For the text-containing cell, return its midpoint in [X, Y] coordinate format. 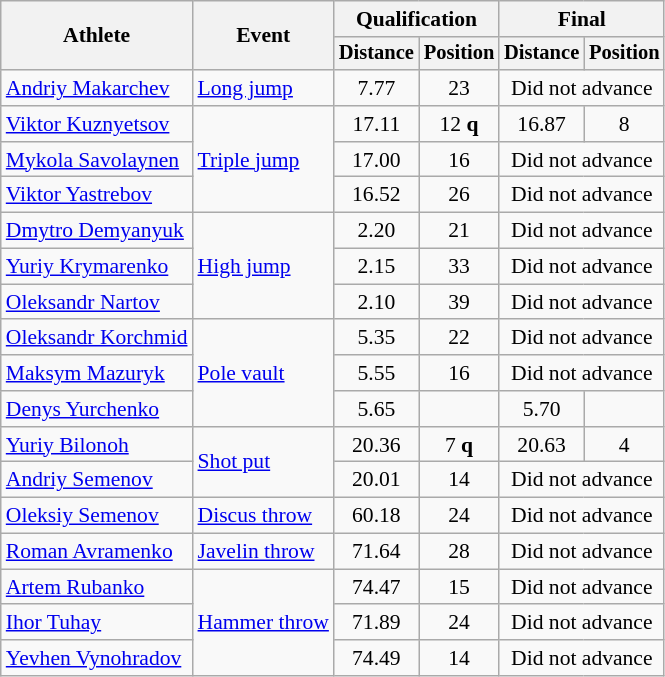
39 [459, 302]
17.11 [376, 124]
5.70 [542, 409]
Hammer throw [264, 622]
21 [459, 231]
Shot put [264, 462]
Discus throw [264, 516]
74.47 [376, 587]
Mykola Savolaynen [97, 160]
Yuriy Bilonoh [97, 445]
22 [459, 338]
Oleksandr Korchmid [97, 338]
Ihor Tuhay [97, 623]
Triple jump [264, 160]
Artem Rubanko [97, 587]
15 [459, 587]
28 [459, 552]
7.77 [376, 88]
71.89 [376, 623]
2.10 [376, 302]
Event [264, 36]
Qualification [416, 19]
20.36 [376, 445]
Pole vault [264, 374]
20.01 [376, 480]
Athlete [97, 36]
26 [459, 195]
5.55 [376, 373]
Andriy Semenov [97, 480]
16.87 [542, 124]
2.15 [376, 267]
High jump [264, 266]
4 [624, 445]
16.52 [376, 195]
Yevhen Vynohradov [97, 658]
23 [459, 88]
8 [624, 124]
7 q [459, 445]
12 q [459, 124]
60.18 [376, 516]
71.64 [376, 552]
Long jump [264, 88]
Yuriy Krymarenko [97, 267]
2.20 [376, 231]
Javelin throw [264, 552]
5.35 [376, 338]
20.63 [542, 445]
Viktor Yastrebov [97, 195]
Oleksiy Semenov [97, 516]
Denys Yurchenko [97, 409]
Maksym Mazuryk [97, 373]
17.00 [376, 160]
Dmytro Demyanyuk [97, 231]
74.49 [376, 658]
Andriy Makarchev [97, 88]
Oleksandr Nartov [97, 302]
Final [582, 19]
Roman Avramenko [97, 552]
33 [459, 267]
Viktor Kuznyetsov [97, 124]
5.65 [376, 409]
